Detect which cell encompasses the target text, then output its (X, Y) center coordinate. 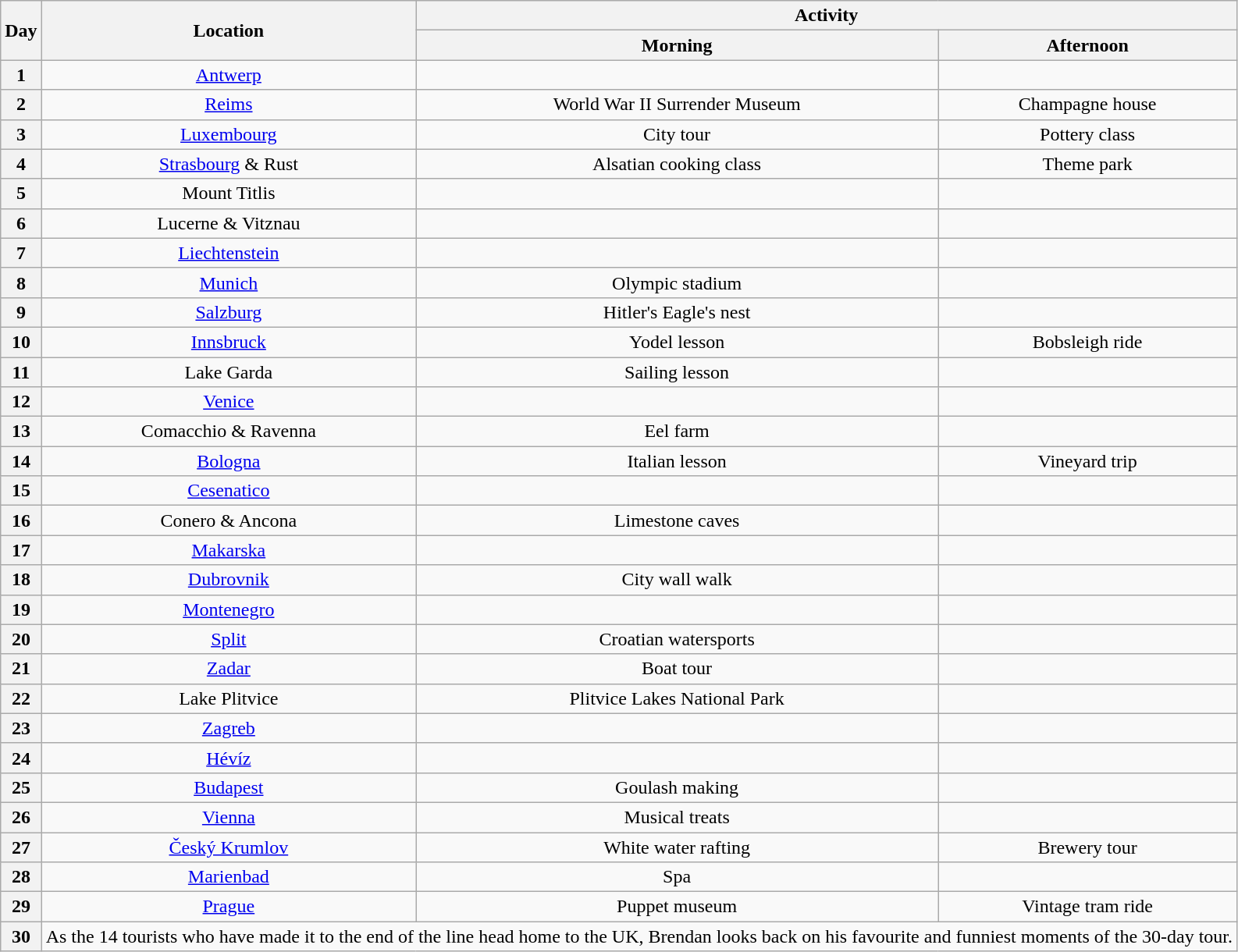
Hitler's Eagle's nest (678, 312)
Day (21, 30)
Venice (228, 402)
Dubrovnik (228, 580)
22 (21, 698)
Split (228, 639)
Makarska (228, 550)
Yodel lesson (678, 342)
World War II Surrender Museum (678, 105)
23 (21, 728)
Theme park (1088, 164)
Musical treats (678, 817)
9 (21, 312)
2 (21, 105)
Budapest (228, 787)
White water rafting (678, 847)
Mount Titlis (228, 194)
3 (21, 134)
Spa (678, 877)
11 (21, 372)
Strasbourg & Rust (228, 164)
Afternoon (1088, 45)
16 (21, 520)
Vineyard trip (1088, 461)
25 (21, 787)
Lucerne & Vitznau (228, 223)
City wall walk (678, 580)
Alsatian cooking class (678, 164)
Morning (678, 45)
Goulash making (678, 787)
7 (21, 253)
Italian lesson (678, 461)
Eel farm (678, 432)
Sailing lesson (678, 372)
Zadar (228, 669)
8 (21, 282)
Pottery class (1088, 134)
24 (21, 758)
Conero & Ancona (228, 520)
17 (21, 550)
5 (21, 194)
Boat tour (678, 669)
Brewery tour (1088, 847)
Reims (228, 105)
Olympic stadium (678, 282)
1 (21, 75)
Luxembourg (228, 134)
Bobsleigh ride (1088, 342)
Location (228, 30)
Champagne house (1088, 105)
Cesenatico (228, 491)
Lake Plitvice (228, 698)
Prague (228, 907)
Comacchio & Ravenna (228, 432)
Limestone caves (678, 520)
Activity (827, 16)
14 (21, 461)
12 (21, 402)
Puppet museum (678, 907)
13 (21, 432)
10 (21, 342)
27 (21, 847)
29 (21, 907)
Marienbad (228, 877)
Munich (228, 282)
21 (21, 669)
Antwerp (228, 75)
City tour (678, 134)
19 (21, 609)
Hévíz (228, 758)
Croatian watersports (678, 639)
20 (21, 639)
Vintage tram ride (1088, 907)
4 (21, 164)
Český Krumlov (228, 847)
Zagreb (228, 728)
Salzburg (228, 312)
18 (21, 580)
Liechtenstein (228, 253)
28 (21, 877)
30 (21, 936)
Bologna (228, 461)
Vienna (228, 817)
Innsbruck (228, 342)
Lake Garda (228, 372)
15 (21, 491)
Montenegro (228, 609)
6 (21, 223)
Plitvice Lakes National Park (678, 698)
26 (21, 817)
